Extract the (X, Y) coordinate from the center of the cell holding the provided text.  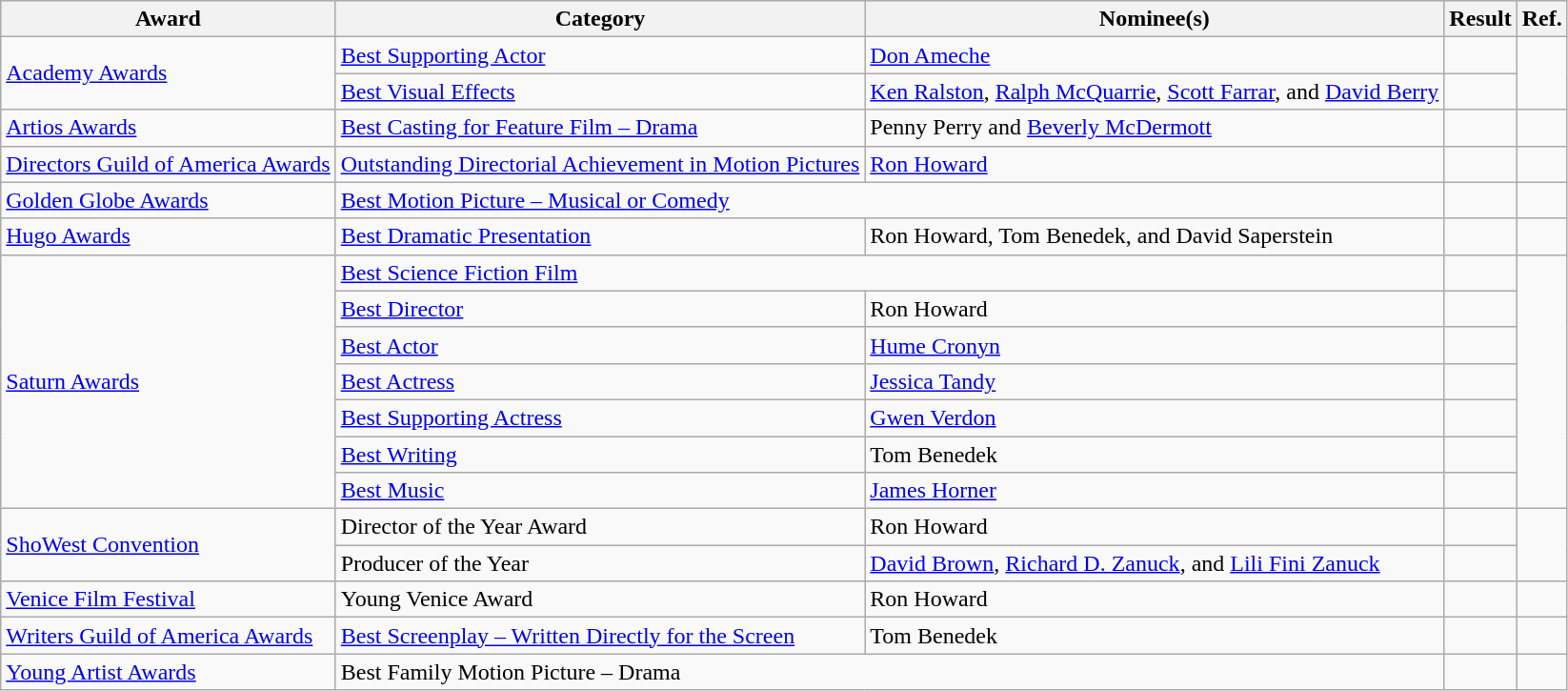
Best Supporting Actress (600, 417)
Award (168, 19)
Artios Awards (168, 128)
Best Dramatic Presentation (600, 236)
Ref. (1541, 19)
Best Director (600, 309)
Best Science Fiction Film (890, 273)
David Brown, Richard D. Zanuck, and Lili Fini Zanuck (1155, 563)
Result (1480, 19)
Best Supporting Actor (600, 55)
Young Artist Awards (168, 672)
Best Casting for Feature Film – Drama (600, 128)
Producer of the Year (600, 563)
Best Screenplay – Written Directly for the Screen (600, 636)
Golden Globe Awards (168, 200)
Saturn Awards (168, 381)
Nominee(s) (1155, 19)
Best Family Motion Picture – Drama (890, 672)
Best Actress (600, 381)
Best Visual Effects (600, 91)
Ken Ralston, Ralph McQuarrie, Scott Farrar, and David Berry (1155, 91)
Hugo Awards (168, 236)
Outstanding Directorial Achievement in Motion Pictures (600, 164)
Writers Guild of America Awards (168, 636)
Best Motion Picture – Musical or Comedy (890, 200)
Gwen Verdon (1155, 417)
Young Venice Award (600, 600)
James Horner (1155, 491)
Best Actor (600, 345)
Hume Cronyn (1155, 345)
Don Ameche (1155, 55)
Directors Guild of America Awards (168, 164)
Category (600, 19)
Academy Awards (168, 73)
Best Writing (600, 455)
Ron Howard, Tom Benedek, and David Saperstein (1155, 236)
ShoWest Convention (168, 545)
Venice Film Festival (168, 600)
Best Music (600, 491)
Jessica Tandy (1155, 381)
Director of the Year Award (600, 527)
Penny Perry and Beverly McDermott (1155, 128)
